Determine the (x, y) coordinate at the center of the cell enclosing the given text.  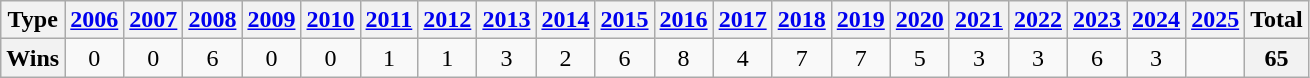
2007 (154, 20)
2011 (389, 20)
2019 (860, 20)
2021 (978, 20)
5 (920, 58)
4 (742, 58)
2018 (802, 20)
2013 (506, 20)
2010 (330, 20)
2 (566, 58)
2024 (1156, 20)
2009 (272, 20)
2017 (742, 20)
2015 (624, 20)
2022 (1038, 20)
8 (684, 58)
2025 (1216, 20)
2012 (448, 20)
Type (33, 20)
65 (1277, 58)
2023 (1096, 20)
Total (1277, 20)
2014 (566, 20)
2016 (684, 20)
2006 (94, 20)
Wins (33, 58)
2008 (212, 20)
2020 (920, 20)
